Determine the [X, Y] coordinate at the center of the cell enclosing the given text.  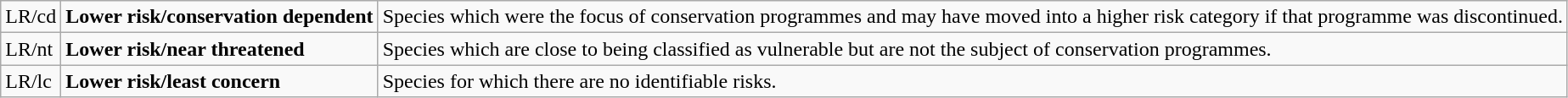
Species which were the focus of conservation programmes and may have moved into a higher risk category if that programme was discontinued. [973, 17]
LR/cd [31, 17]
Species for which there are no identifiable risks. [973, 81]
Species which are close to being classified as vulnerable but are not the subject of conservation programmes. [973, 49]
Lower risk/least concern [219, 81]
LR/lc [31, 81]
Lower risk/conservation dependent [219, 17]
LR/nt [31, 49]
Lower risk/near threatened [219, 49]
